Scan for the cell matching the given text and deliver its [x, y] coordinate at center. 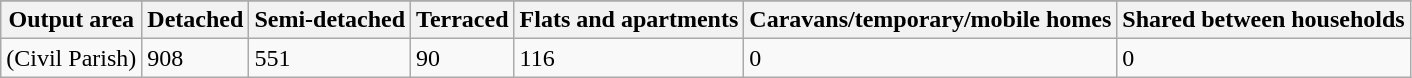
(Civil Parish) [72, 58]
Detached [196, 20]
908 [196, 58]
Shared between households [1264, 20]
90 [462, 58]
551 [330, 58]
Caravans/temporary/mobile homes [930, 20]
Flats and apartments [629, 20]
116 [629, 58]
Output area [72, 20]
Terraced [462, 20]
Semi-detached [330, 20]
